For the text-containing cell, return its midpoint in (x, y) coordinate format. 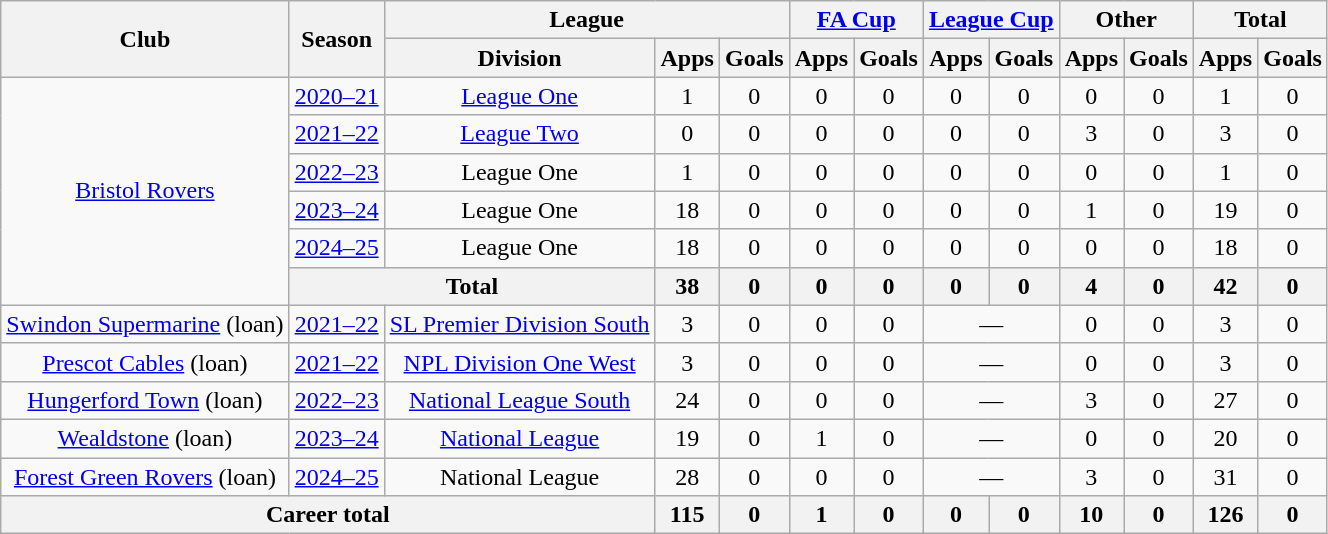
28 (687, 477)
24 (687, 400)
National League South (520, 400)
League Cup (991, 20)
NPL Division One West (520, 362)
27 (1225, 400)
31 (1225, 477)
115 (687, 515)
League Two (520, 134)
Club (145, 39)
SL Premier Division South (520, 324)
Forest Green Rovers (loan) (145, 477)
Wealdstone (loan) (145, 438)
126 (1225, 515)
10 (1091, 515)
Division (520, 58)
20 (1225, 438)
Hungerford Town (loan) (145, 400)
Career total (328, 515)
League (586, 20)
Swindon Supermarine (loan) (145, 324)
FA Cup (856, 20)
42 (1225, 286)
Other (1126, 20)
Season (336, 39)
Prescot Cables (loan) (145, 362)
2020–21 (336, 96)
Bristol Rovers (145, 191)
38 (687, 286)
4 (1091, 286)
